Capture the cell that displays the provided text and extract its (x, y) central coordinate. 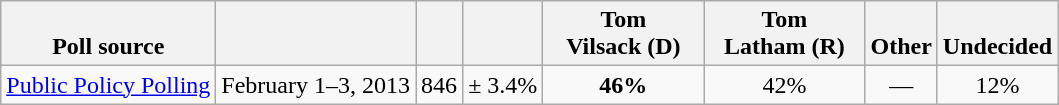
February 1–3, 2013 (316, 85)
Public Policy Polling (108, 85)
846 (440, 85)
Undecided (997, 34)
± 3.4% (503, 85)
46% (624, 85)
TomVilsack (D) (624, 34)
Other (901, 34)
Poll source (108, 34)
42% (784, 85)
12% (997, 85)
— (901, 85)
TomLatham (R) (784, 34)
